Output the (x, y) coordinate of the center of the cell containing the given text.  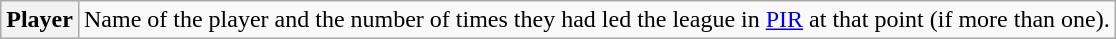
Player (40, 20)
Name of the player and the number of times they had led the league in PIR at that point (if more than one). (596, 20)
